Return (x, y) of the center of cell containing provided text 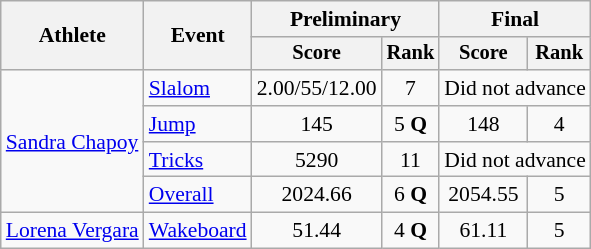
51.44 (317, 231)
2054.55 (483, 195)
Preliminary (346, 19)
6 Q (411, 195)
Wakeboard (198, 231)
Tricks (198, 160)
2.00/55/12.00 (317, 88)
Slalom (198, 88)
145 (317, 124)
4 (560, 124)
Event (198, 36)
148 (483, 124)
Lorena Vergara (72, 231)
5 Q (411, 124)
4 Q (411, 231)
2024.66 (317, 195)
Overall (198, 195)
11 (411, 160)
Jump (198, 124)
61.11 (483, 231)
Final (515, 19)
7 (411, 88)
5290 (317, 160)
Sandra Chapoy (72, 141)
Athlete (72, 36)
